Scan for the cell matching the given text and deliver its [x, y] coordinate at center. 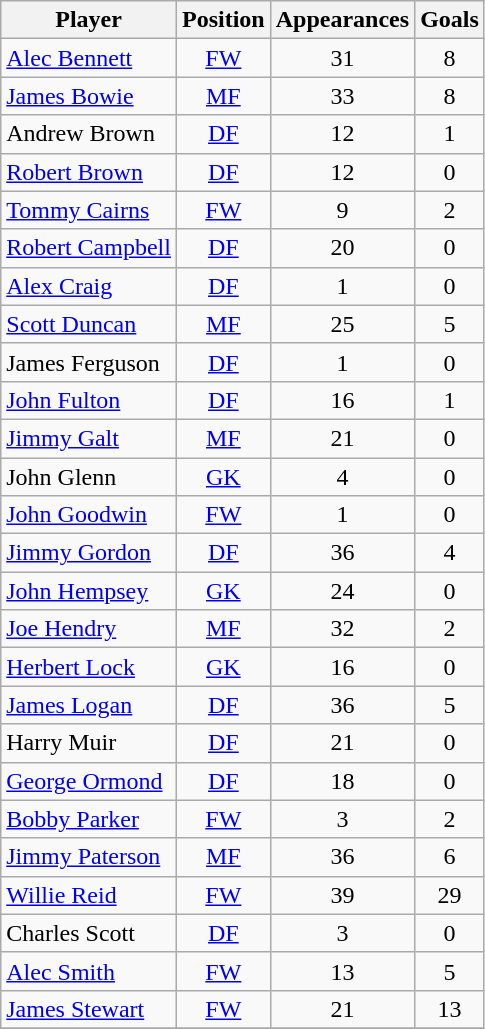
Goals [450, 20]
John Hempsey [89, 591]
20 [342, 248]
Charles Scott [89, 933]
32 [342, 629]
Tommy Cairns [89, 210]
33 [342, 96]
Willie Reid [89, 895]
Jimmy Paterson [89, 857]
Jimmy Galt [89, 438]
29 [450, 895]
James Stewart [89, 1009]
Andrew Brown [89, 134]
Position [223, 20]
John Fulton [89, 400]
Bobby Parker [89, 819]
James Ferguson [89, 362]
James Logan [89, 705]
Alec Smith [89, 971]
John Glenn [89, 477]
Joe Hendry [89, 629]
George Ormond [89, 781]
Harry Muir [89, 743]
Alec Bennett [89, 58]
6 [450, 857]
18 [342, 781]
Robert Campbell [89, 248]
Jimmy Gordon [89, 553]
John Goodwin [89, 515]
Player [89, 20]
Herbert Lock [89, 667]
Appearances [342, 20]
24 [342, 591]
Alex Craig [89, 286]
25 [342, 324]
39 [342, 895]
Scott Duncan [89, 324]
9 [342, 210]
James Bowie [89, 96]
Robert Brown [89, 172]
31 [342, 58]
